Capture the cell that displays the provided text and extract its [X, Y] central coordinate. 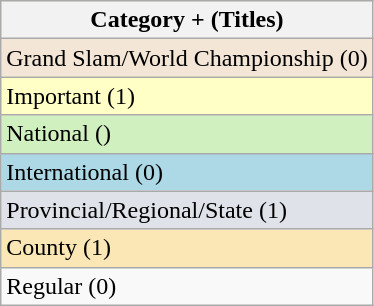
International (0) [187, 172]
Provincial/Regional/State (1) [187, 210]
Category + (Titles) [187, 20]
National () [187, 134]
Important (1) [187, 96]
Regular (0) [187, 286]
County (1) [187, 248]
Grand Slam/World Championship (0) [187, 58]
